Detect which cell encompasses the target text, then output its [X, Y] center coordinate. 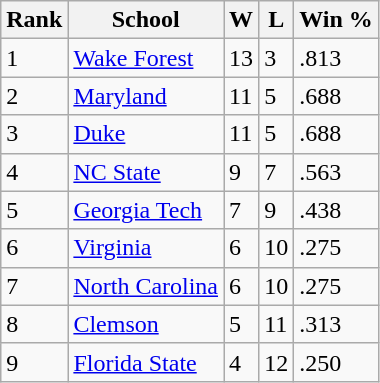
School [146, 20]
Maryland [146, 96]
Wake Forest [146, 58]
North Carolina [146, 286]
8 [34, 324]
Duke [146, 134]
.438 [336, 210]
W [242, 20]
.250 [336, 362]
.813 [336, 58]
Win % [336, 20]
L [276, 20]
Virginia [146, 248]
12 [276, 362]
.313 [336, 324]
Georgia Tech [146, 210]
Clemson [146, 324]
NC State [146, 172]
2 [34, 96]
Rank [34, 20]
13 [242, 58]
1 [34, 58]
Florida State [146, 362]
.563 [336, 172]
